Extract the (x, y) coordinate from the center of the cell holding the provided text.  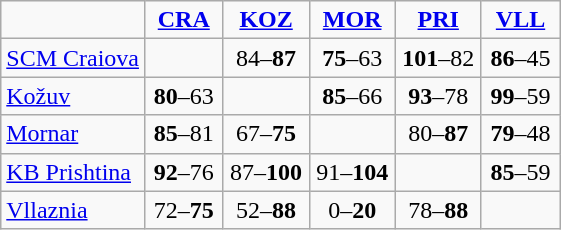
91–104 (352, 172)
99–59 (520, 96)
72–75 (184, 210)
86–45 (520, 58)
93–78 (438, 96)
CRA (184, 20)
85–59 (520, 172)
80–87 (438, 134)
52–88 (266, 210)
84–87 (266, 58)
79–48 (520, 134)
Mornar (73, 134)
VLL (520, 20)
85–66 (352, 96)
SCM Craiova (73, 58)
67–75 (266, 134)
92–76 (184, 172)
Kožuv (73, 96)
75–63 (352, 58)
MOR (352, 20)
KB Prishtina (73, 172)
0–20 (352, 210)
Vllaznia (73, 210)
PRI (438, 20)
80–63 (184, 96)
101–82 (438, 58)
78–88 (438, 210)
KOZ (266, 20)
87–100 (266, 172)
85–81 (184, 134)
